Output the [x, y] coordinate of the center of the cell containing the given text.  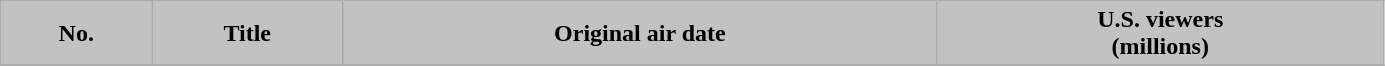
No. [76, 34]
Original air date [640, 34]
Title [248, 34]
U.S. viewers(millions) [1160, 34]
